Capture the cell that displays the provided text and extract its (X, Y) central coordinate. 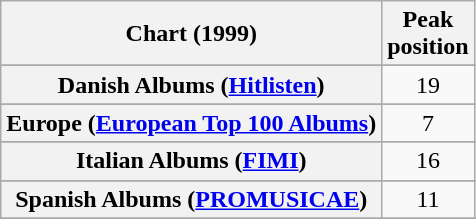
Chart (1999) (192, 34)
Peakposition (428, 34)
7 (428, 123)
Spanish Albums (PROMUSICAE) (192, 199)
19 (428, 85)
11 (428, 199)
Italian Albums (FIMI) (192, 161)
16 (428, 161)
Danish Albums (Hitlisten) (192, 85)
Europe (European Top 100 Albums) (192, 123)
